Output the (X, Y) coordinate of the center of the cell containing the given text.  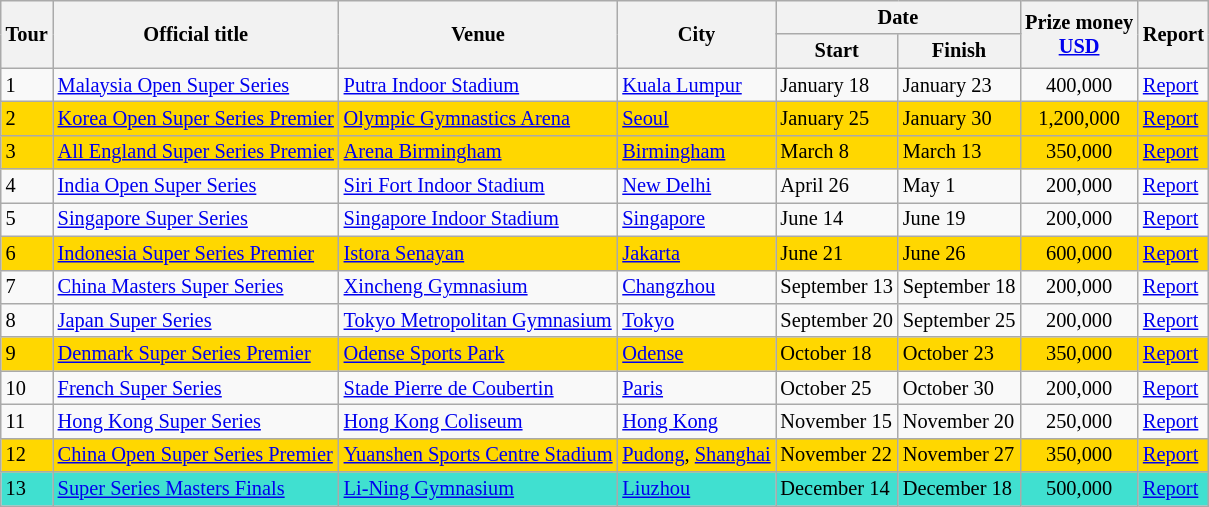
March 8 (837, 152)
Japan Super Series (196, 320)
600,000 (1079, 253)
City (696, 34)
10 (27, 388)
Birmingham (696, 152)
12 (27, 455)
Arena Birmingham (478, 152)
Stade Pierre de Coubertin (478, 388)
Singapore (696, 219)
8 (27, 320)
September 13 (837, 287)
October 18 (837, 354)
Denmark Super Series Premier (196, 354)
5 (27, 219)
Tokyo Metropolitan Gymnasium (478, 320)
250,000 (1079, 421)
Kuala Lumpur (696, 85)
January 18 (837, 85)
6 (27, 253)
2 (27, 118)
Start (837, 51)
China Masters Super Series (196, 287)
Li-Ning Gymnasium (478, 489)
Tokyo (696, 320)
400,000 (1079, 85)
September 18 (959, 287)
7 (27, 287)
Venue (478, 34)
Istora Senayan (478, 253)
All England Super Series Premier (196, 152)
13 (27, 489)
Seoul (696, 118)
January 30 (959, 118)
9 (27, 354)
Date (898, 17)
Official title (196, 34)
Korea Open Super Series Premier (196, 118)
Olympic Gymnastics Arena (478, 118)
December 18 (959, 489)
January 25 (837, 118)
French Super Series (196, 388)
Super Series Masters Finals (196, 489)
September 20 (837, 320)
500,000 (1079, 489)
Odense (696, 354)
China Open Super Series Premier (196, 455)
Changzhou (696, 287)
Tour (27, 34)
Hong Kong (696, 421)
June 21 (837, 253)
Malaysia Open Super Series (196, 85)
Indonesia Super Series Premier (196, 253)
May 1 (959, 186)
June 26 (959, 253)
11 (27, 421)
4 (27, 186)
Liuzhou (696, 489)
November 15 (837, 421)
October 25 (837, 388)
Prize money USD (1079, 34)
Hong Kong Super Series (196, 421)
Yuanshen Sports Centre Stadium (478, 455)
June 14 (837, 219)
India Open Super Series (196, 186)
New Delhi (696, 186)
Putra Indoor Stadium (478, 85)
November 20 (959, 421)
December 14 (837, 489)
October 30 (959, 388)
Pudong, Shanghai (696, 455)
Finish (959, 51)
October 23 (959, 354)
November 22 (837, 455)
1 (27, 85)
March 13 (959, 152)
January 23 (959, 85)
Singapore Super Series (196, 219)
April 26 (837, 186)
Paris (696, 388)
Xincheng Gymnasium (478, 287)
Singapore Indoor Stadium (478, 219)
1,200,000 (1079, 118)
June 19 (959, 219)
Siri Fort Indoor Stadium (478, 186)
3 (27, 152)
Jakarta (696, 253)
September 25 (959, 320)
Odense Sports Park (478, 354)
Hong Kong Coliseum (478, 421)
November 27 (959, 455)
